Search for the cell housing the specified text and yield its (x, y) center coordinate. 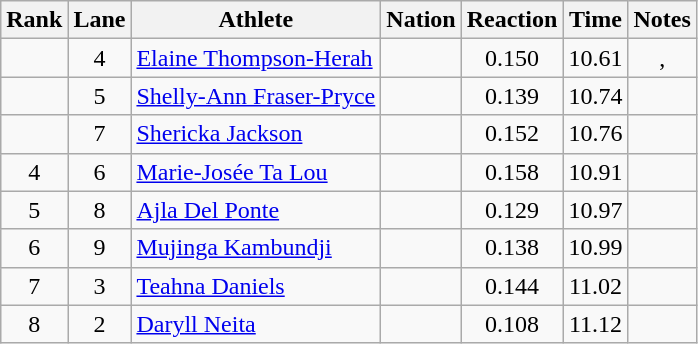
Time (596, 20)
Marie-Josée Ta Lou (256, 172)
Daryll Neita (256, 324)
Ajla Del Ponte (256, 210)
Nation (421, 20)
Elaine Thompson-Herah (256, 58)
Teahna Daniels (256, 286)
Shericka Jackson (256, 134)
0.158 (512, 172)
Rank (34, 20)
Lane (100, 20)
0.144 (512, 286)
0.129 (512, 210)
0.150 (512, 58)
10.76 (596, 134)
10.99 (596, 248)
Shelly-Ann Fraser-Pryce (256, 96)
Athlete (256, 20)
11.02 (596, 286)
Notes (662, 20)
Reaction (512, 20)
10.74 (596, 96)
3 (100, 286)
Mujinga Kambundji (256, 248)
0.138 (512, 248)
10.91 (596, 172)
10.97 (596, 210)
0.139 (512, 96)
9 (100, 248)
, (662, 58)
0.108 (512, 324)
2 (100, 324)
0.152 (512, 134)
10.61 (596, 58)
11.12 (596, 324)
